Return (x, y) of the center of cell containing provided text 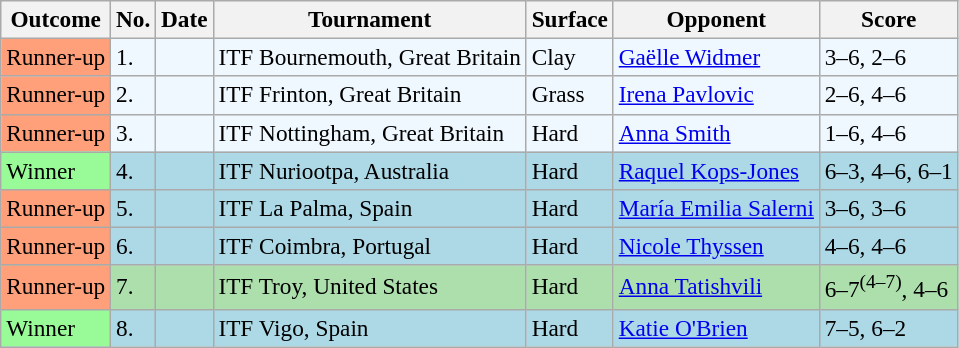
Irena Pavlovic (716, 95)
ITF Troy, United States (370, 287)
ITF Frinton, Great Britain (370, 95)
No. (134, 19)
3–6, 2–6 (888, 57)
6. (134, 246)
5. (134, 208)
4–6, 4–6 (888, 246)
Raquel Kops-Jones (716, 170)
ITF Vigo, Spain (370, 328)
Outcome (56, 19)
2. (134, 95)
Grass (570, 95)
ITF Nuriootpa, Australia (370, 170)
4. (134, 170)
1. (134, 57)
Date (184, 19)
1–6, 4–6 (888, 133)
Anna Smith (716, 133)
María Emilia Salerni (716, 208)
ITF La Palma, Spain (370, 208)
2–6, 4–6 (888, 95)
Surface (570, 19)
Nicole Thyssen (716, 246)
Score (888, 19)
7. (134, 287)
6–7(4–7), 4–6 (888, 287)
Opponent (716, 19)
7–5, 6–2 (888, 328)
3. (134, 133)
ITF Nottingham, Great Britain (370, 133)
3–6, 3–6 (888, 208)
Anna Tatishvili (716, 287)
Tournament (370, 19)
8. (134, 328)
Gaëlle Widmer (716, 57)
Katie O'Brien (716, 328)
Clay (570, 57)
6–3, 4–6, 6–1 (888, 170)
ITF Bournemouth, Great Britain (370, 57)
ITF Coimbra, Portugal (370, 246)
